Return the (X, Y) coordinate for the center point of the cell that contains the specified text.  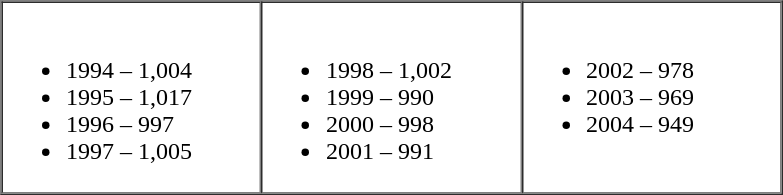
1998 – 1,0021999 – 9902000 – 9982001 – 991 (391, 98)
2002 – 9782003 – 9692004 – 949 (651, 98)
1994 – 1,0041995 – 1,0171996 – 9971997 – 1,005 (132, 98)
